Scan for the cell matching the given text and deliver its [X, Y] coordinate at center. 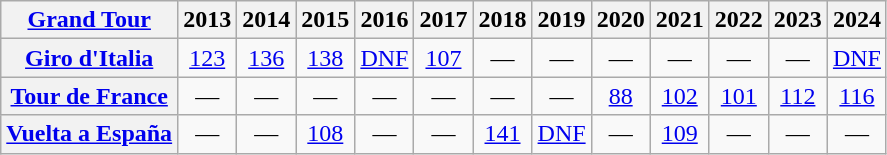
Grand Tour [90, 20]
2020 [620, 20]
109 [680, 134]
116 [856, 96]
138 [326, 58]
101 [738, 96]
112 [798, 96]
2021 [680, 20]
2024 [856, 20]
136 [266, 58]
2019 [562, 20]
107 [444, 58]
Giro d'Italia [90, 58]
102 [680, 96]
88 [620, 96]
141 [502, 134]
2023 [798, 20]
2014 [266, 20]
Vuelta a España [90, 134]
2018 [502, 20]
2015 [326, 20]
108 [326, 134]
2013 [208, 20]
2022 [738, 20]
Tour de France [90, 96]
2017 [444, 20]
123 [208, 58]
2016 [384, 20]
